Provide the (X, Y) coordinate of the cell's center where the given text is located.  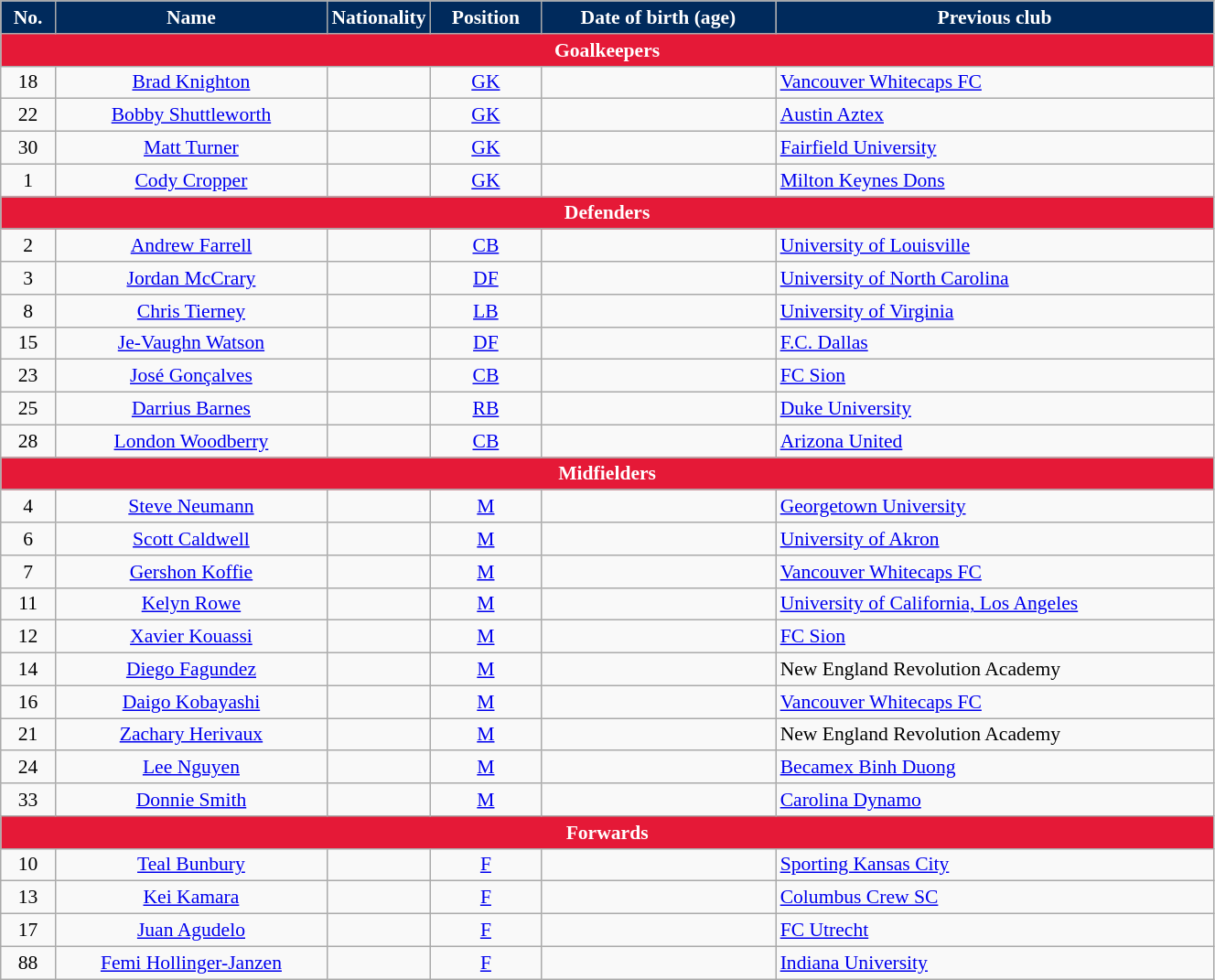
Austin Aztex (995, 115)
18 (28, 82)
30 (28, 148)
14 (28, 670)
Chris Tierney (192, 311)
Becamex Binh Duong (995, 768)
No. (28, 17)
28 (28, 441)
University of Louisville (995, 246)
Cody Cropper (192, 180)
3 (28, 278)
FC Utrecht (995, 931)
F.C. Dallas (995, 343)
Gershon Koffie (192, 572)
José Gonçalves (192, 376)
12 (28, 637)
Indiana University (995, 963)
Milton Keynes Dons (995, 180)
Carolina Dynamo (995, 800)
Fairfield University (995, 148)
University of California, Los Angeles (995, 604)
Femi Hollinger-Janzen (192, 963)
Kei Kamara (192, 898)
Brad Knighton (192, 82)
Duke University (995, 409)
8 (28, 311)
10 (28, 865)
Date of birth (age) (658, 17)
Zachary Herivaux (192, 735)
1 (28, 180)
Forwards (607, 833)
Daigo Kobayashi (192, 702)
Matt Turner (192, 148)
Je-Vaughn Watson (192, 343)
Name (192, 17)
22 (28, 115)
Defenders (607, 213)
Steve Neumann (192, 507)
RB (487, 409)
London Woodberry (192, 441)
Lee Nguyen (192, 768)
Goalkeepers (607, 50)
15 (28, 343)
7 (28, 572)
6 (28, 539)
11 (28, 604)
Scott Caldwell (192, 539)
University of North Carolina (995, 278)
Arizona United (995, 441)
25 (28, 409)
Columbus Crew SC (995, 898)
17 (28, 931)
Juan Agudelo (192, 931)
13 (28, 898)
LB (487, 311)
16 (28, 702)
Nationality (379, 17)
Diego Fagundez (192, 670)
Midfielders (607, 474)
88 (28, 963)
University of Virginia (995, 311)
Xavier Kouassi (192, 637)
Georgetown University (995, 507)
33 (28, 800)
2 (28, 246)
24 (28, 768)
Jordan McCrary (192, 278)
Sporting Kansas City (995, 865)
4 (28, 507)
23 (28, 376)
Darrius Barnes (192, 409)
University of Akron (995, 539)
21 (28, 735)
Teal Bunbury (192, 865)
Kelyn Rowe (192, 604)
Andrew Farrell (192, 246)
Position (487, 17)
Donnie Smith (192, 800)
Bobby Shuttleworth (192, 115)
Previous club (995, 17)
